Search for the cell housing the specified text and yield its [x, y] center coordinate. 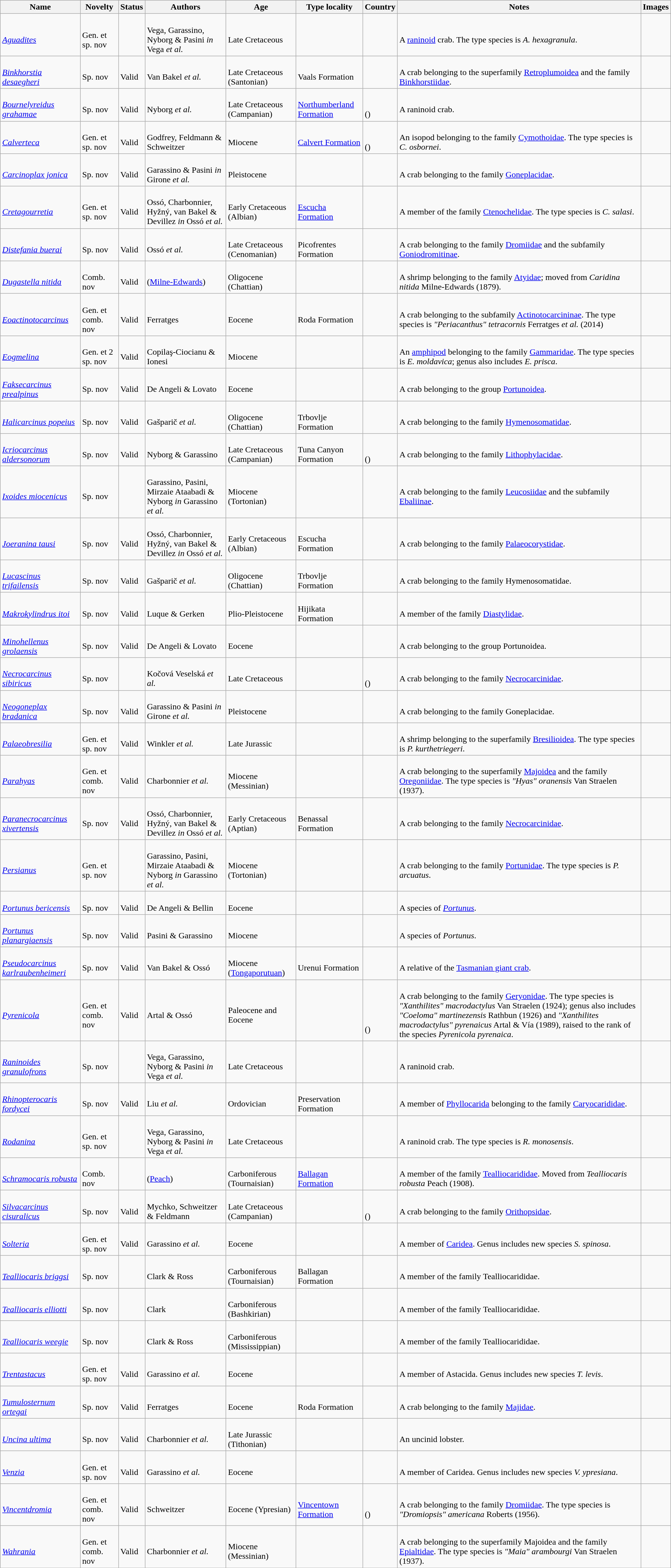
Uncina ultima [40, 1435]
Aguadites [40, 35]
Carboniferous (Mississippian) [261, 1337]
Minohellenus grolaensis [40, 641]
A crab belonging to the superfamily Majoidea and the family Oregoniidae. The type species is "Hyas" oranensis Van Straelen (1937). [519, 777]
Luque & Gerken [185, 609]
Pyrenicola [40, 1010]
Late Jurassic [261, 739]
Cretagourretia [40, 207]
Solteria [40, 1239]
Dugastella nitida [40, 277]
Binkhorstia desaegheri [40, 72]
A crab belonging to the subfamily Actinotocarcininae. The type species is "Periacanthus" tetracornis Ferratges et al. (2014) [519, 314]
A crab belonging to the family Lithophylacidae. [519, 450]
A shrimp belonging to the family Atyidae; moved from Caridina nitida Milne-Edwards (1879). [519, 277]
A member of the family Ctenochelidae. The type species is C. salasi. [519, 207]
A member of Caridea. Genus includes new species S. spinosa. [519, 1239]
Icriocarcinus aldersonorum [40, 450]
A crab belonging to the family Majidae. [519, 1402]
Eogmelina [40, 352]
Calvert Formation [329, 137]
A member of Phyllocarida belonging to the family Caryocarididae. [519, 1099]
Van Bakel et al. [185, 72]
A crab belonging to the family Dromiidae and the subfamily Goniodromitinae. [519, 245]
Mychko, Schweitzer & Feldmann [185, 1207]
Portunus bericensis [40, 903]
Tealliocaris briggsi [40, 1272]
Plio-Pleistocene [261, 609]
Rhinopterocaris fordycei [40, 1099]
Northumberland Formation [329, 105]
Nyborg et al. [185, 105]
Faksecarcinus prealpinus [40, 384]
A member of Caridea. Genus includes new species V. ypresiana. [519, 1467]
Type locality [329, 7]
Copilaş-Ciocianu & Ionesi [185, 352]
Bournelyreidus grahamae [40, 105]
Pseudocarcinus karlraubenheimeri [40, 963]
Late Cretaceous (Santonian) [261, 72]
Notes [519, 7]
Miocene (Tongaporutuan) [261, 963]
Picofrentes Formation [329, 245]
Early Cretaceous (Aptian) [261, 818]
A crab belonging to the superfamily Majoidea and the family Epialtidae. The type species is "Maia" arambourgi Van Straelen (1937). [519, 1547]
Carboniferous (Bashkirian) [261, 1304]
Carcinoplax jonica [40, 170]
Lucascinus trifailensis [40, 576]
A crab belonging to the family Palaeocorystidae. [519, 539]
Halicarcinus popeius [40, 417]
Pasini & Garassino [185, 931]
Necrocarcinus sibiricus [40, 674]
Eoactinotocarcinus [40, 314]
Images [656, 7]
Parahyas [40, 777]
A raninoid crab. The type species is R. monosensis. [519, 1137]
Ixoides miocenicus [40, 492]
Paranecrocarcinus xivertensis [40, 818]
Distefania buerai [40, 245]
Gen. et 2 sp. nov [99, 352]
Calverteca [40, 137]
A crab belonging to the superfamily Retroplumoidea and the family Binkhorstiidae. [519, 72]
Neogoneplax bradanica [40, 706]
Novelty [99, 7]
Portunus planargiaensis [40, 931]
Authors [185, 7]
Artal & Ossó [185, 1010]
A crab belonging to the family Orithopsidae. [519, 1207]
Status [132, 7]
Tealliocaris elliotti [40, 1304]
Late Cretaceous (Cenomanian) [261, 245]
Urenui Formation [329, 963]
Venzia [40, 1467]
Persianus [40, 865]
Rodanina [40, 1137]
A member of the family Diastylidae. [519, 609]
Preservation Formation [329, 1099]
Benassal Formation [329, 818]
Ossó et al. [185, 245]
A raninoid crab. The type species is A. hexagranula. [519, 35]
Clark [185, 1304]
(Peach) [185, 1174]
Winkler et al. [185, 739]
Tealliocaris weegie [40, 1337]
Country [380, 7]
Liu et al. [185, 1099]
Trentastacus [40, 1369]
Raninoides granulofrons [40, 1062]
Paleocene and Eocene [261, 1010]
A member of the family Tealliocarididae. Moved from Tealliocaris robusta Peach (1908). [519, 1174]
Vincentown Formation [329, 1504]
De Angeli & Bellin [185, 903]
Schweitzer [185, 1504]
A crab belonging to the family Portunidae. The type species is P. arcuatus. [519, 865]
Ordovician [261, 1099]
Joeranina tausi [40, 539]
Nyborg & Garassino [185, 450]
An isopod belonging to the family Cymothoidae. The type species is C. osbornei. [519, 137]
Silvacarcinus cisuralicus [40, 1207]
Van Bakel & Ossó [185, 963]
An uncinid lobster. [519, 1435]
Vincentdromia [40, 1504]
Kočová Veselská et al. [185, 674]
Tumulosternum ortegai [40, 1402]
Wahrania [40, 1547]
Palaeobresilia [40, 739]
Godfrey, Feldmann & Schweitzer [185, 137]
A shrimp belonging to the superfamily Bresilioidea. The type species is P. kurthetriegeri. [519, 739]
A crab belonging to the family Leucosiidae and the subfamily Ebaliinae. [519, 492]
(Milne-Edwards) [185, 277]
Tuna Canyon Formation [329, 450]
Hijikata Formation [329, 609]
Vaals Formation [329, 72]
Late Jurassic (Tithonian) [261, 1435]
Schramocaris robusta [40, 1174]
Name [40, 7]
A relative of the Tasmanian giant crab. [519, 963]
Age [261, 7]
A crab belonging to the family Dromiidae. The type species is "Dromiopsis" americana Roberts (1956). [519, 1504]
Makrokylindrus itoi [40, 609]
A member of Astacida. Genus includes new species T. levis. [519, 1369]
Eocene (Ypresian) [261, 1504]
An amphipod belonging to the family Gammaridae. The type species is E. moldavica; genus also includes E. prisca. [519, 352]
